For the text-containing cell, return its midpoint in (x, y) coordinate format. 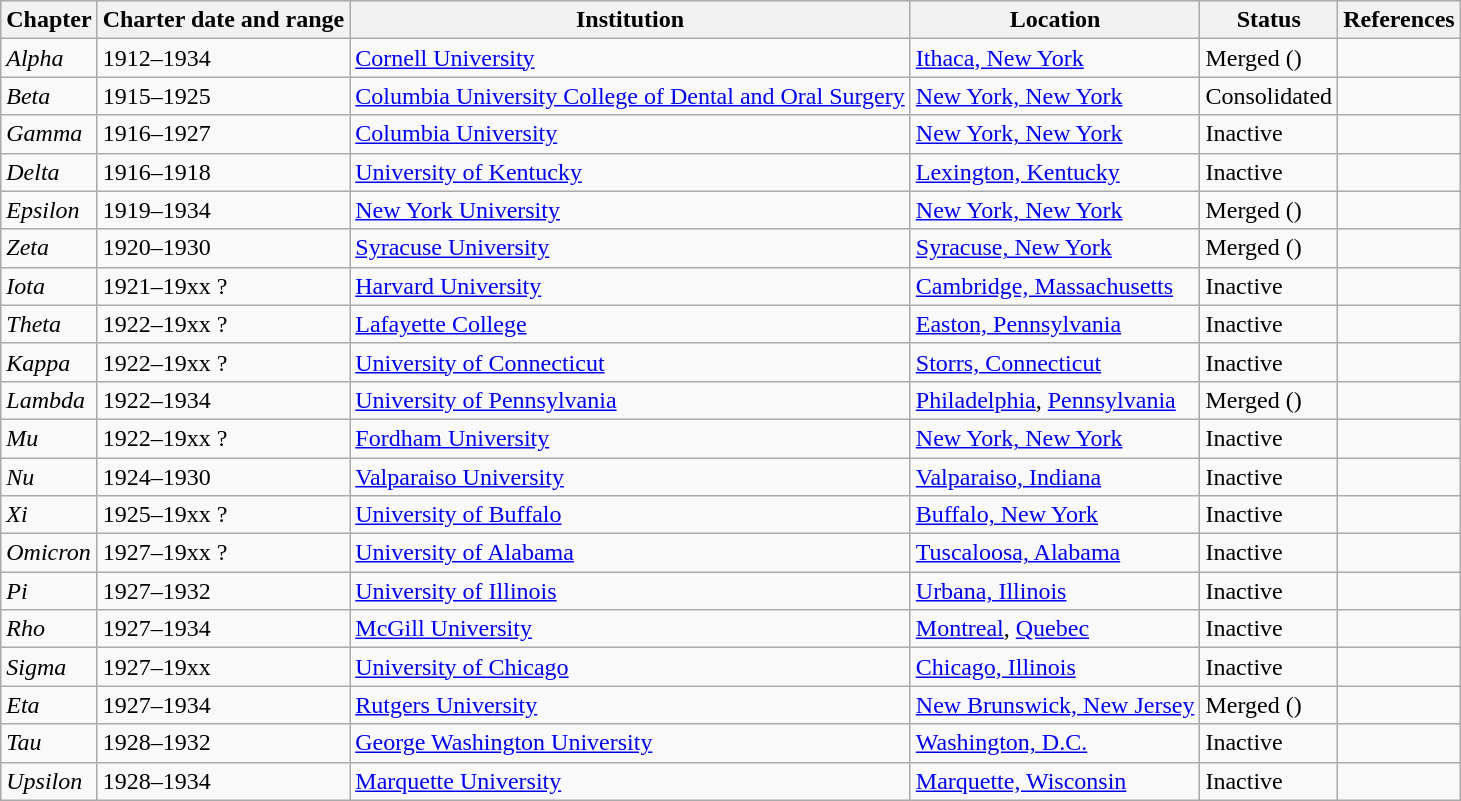
University of Chicago (630, 667)
University of Buffalo (630, 515)
Columbia University College of Dental and Oral Surgery (630, 96)
Rho (49, 629)
University of Pennsylvania (630, 400)
Urbana, Illinois (1055, 591)
Gamma (49, 134)
Charter date and range (224, 20)
1915–1925 (224, 96)
1921–19xx ? (224, 286)
1928–1934 (224, 781)
Marquette, Wisconsin (1055, 781)
Cambridge, Massachusetts (1055, 286)
Chicago, Illinois (1055, 667)
McGill University (630, 629)
1916–1918 (224, 172)
1927–19xx (224, 667)
References (1400, 20)
Cornell University (630, 58)
Marquette University (630, 781)
Valparaiso University (630, 477)
Epsilon (49, 210)
Nu (49, 477)
University of Illinois (630, 591)
New Brunswick, New Jersey (1055, 705)
Zeta (49, 248)
Tuscaloosa, Alabama (1055, 553)
Xi (49, 515)
1912–1934 (224, 58)
Mu (49, 438)
Delta (49, 172)
Buffalo, New York (1055, 515)
Syracuse, New York (1055, 248)
Institution (630, 20)
University of Kentucky (630, 172)
Location (1055, 20)
Montreal, Quebec (1055, 629)
1925–19xx ? (224, 515)
University of Connecticut (630, 362)
Consolidated (1269, 96)
Lambda (49, 400)
University of Alabama (630, 553)
New York University (630, 210)
Valparaiso, Indiana (1055, 477)
1916–1927 (224, 134)
Harvard University (630, 286)
Pi (49, 591)
Theta (49, 324)
George Washington University (630, 743)
1927–1932 (224, 591)
Alpha (49, 58)
Columbia University (630, 134)
Lafayette College (630, 324)
Tau (49, 743)
Status (1269, 20)
Eta (49, 705)
Washington, D.C. (1055, 743)
1922–1934 (224, 400)
Chapter (49, 20)
Iota (49, 286)
Upsilon (49, 781)
1928–1932 (224, 743)
Storrs, Connecticut (1055, 362)
Rutgers University (630, 705)
1920–1930 (224, 248)
Syracuse University (630, 248)
Sigma (49, 667)
Fordham University (630, 438)
1927–19xx ? (224, 553)
Kappa (49, 362)
Lexington, Kentucky (1055, 172)
Philadelphia, Pennsylvania (1055, 400)
Beta (49, 96)
Easton, Pennsylvania (1055, 324)
Omicron (49, 553)
1919–1934 (224, 210)
Ithaca, New York (1055, 58)
1924–1930 (224, 477)
